Search for the cell housing the specified text and yield its [X, Y] center coordinate. 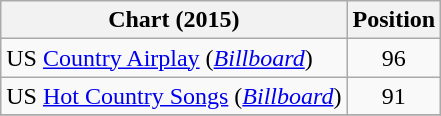
Chart (2015) [174, 20]
US Hot Country Songs (Billboard) [174, 96]
91 [394, 96]
Position [394, 20]
96 [394, 58]
US Country Airplay (Billboard) [174, 58]
